Search for the cell housing the specified text and yield its [X, Y] center coordinate. 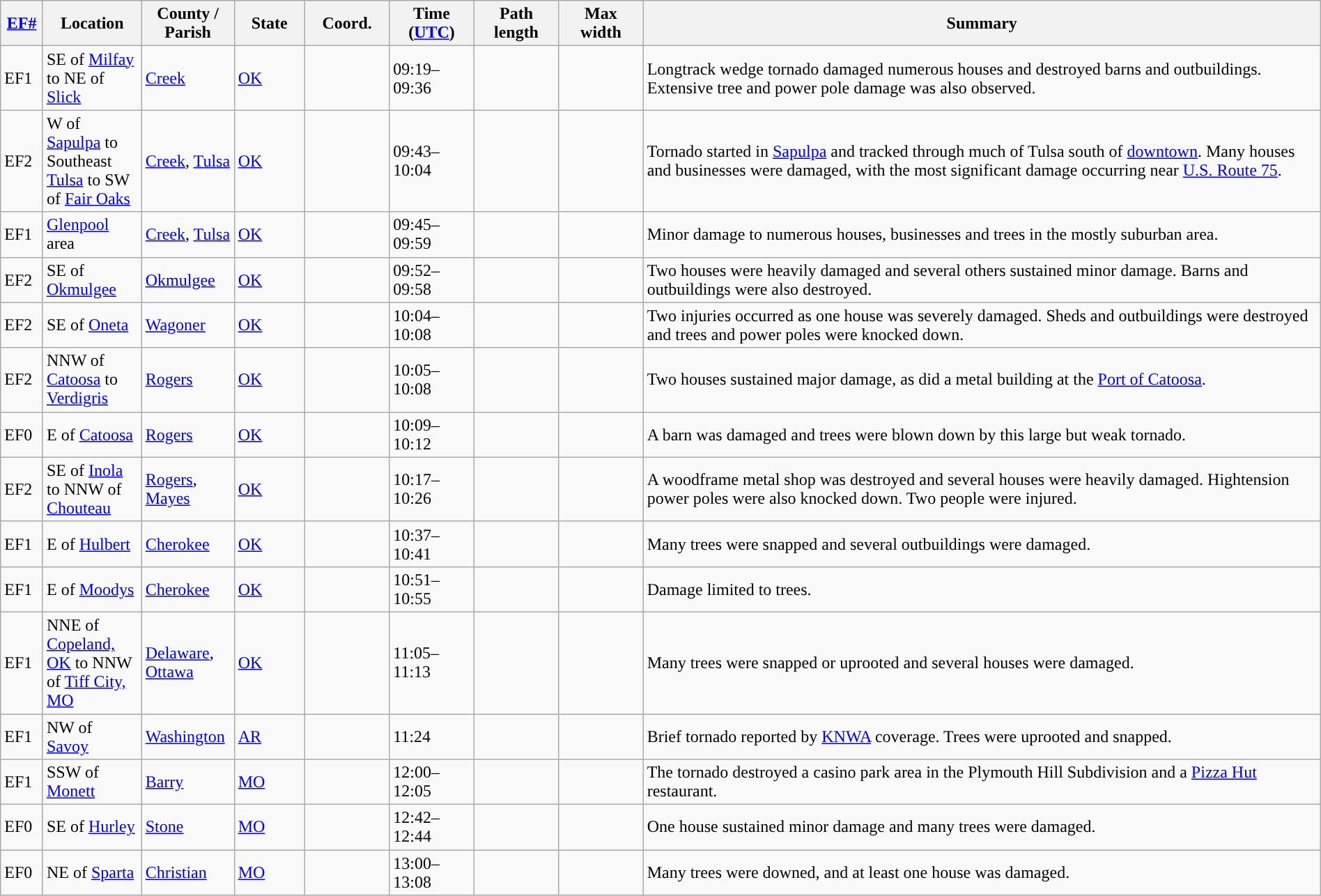
E of Hulbert [92, 543]
Many trees were snapped or uprooted and several houses were damaged. [982, 663]
Max width [601, 24]
Two injuries occurred as one house was severely damaged. Sheds and outbuildings were destroyed and trees and power poles were knocked down. [982, 325]
10:05–10:08 [432, 380]
EF# [22, 24]
Coord. [347, 24]
10:09–10:12 [432, 435]
09:52–09:58 [432, 280]
SE of Milfay to NE of Slick [92, 78]
Okmulgee [188, 280]
AR [269, 736]
SSW of Monett [92, 782]
Wagoner [188, 325]
09:43–10:04 [432, 161]
Damage limited to trees. [982, 589]
SE of Oneta [92, 325]
Rogers, Mayes [188, 489]
NE of Sparta [92, 872]
Barry [188, 782]
Washington [188, 736]
Path length [516, 24]
NNW of Catoosa to Verdigris [92, 380]
SE of Hurley [92, 828]
A barn was damaged and trees were blown down by this large but weak tornado. [982, 435]
10:51–10:55 [432, 589]
County / Parish [188, 24]
09:19–09:36 [432, 78]
Summary [982, 24]
10:04–10:08 [432, 325]
12:00–12:05 [432, 782]
SE of Inola to NNW of Chouteau [92, 489]
Many trees were snapped and several outbuildings were damaged. [982, 543]
Creek [188, 78]
09:45–09:59 [432, 234]
E of Catoosa [92, 435]
10:17–10:26 [432, 489]
Christian [188, 872]
W of Sapulpa to Southeast Tulsa to SW of Fair Oaks [92, 161]
SE of Okmulgee [92, 280]
Delaware, Ottawa [188, 663]
State [269, 24]
Time (UTC) [432, 24]
NW of Savoy [92, 736]
12:42–12:44 [432, 828]
Brief tornado reported by KNWA coverage. Trees were uprooted and snapped. [982, 736]
Stone [188, 828]
Glenpool area [92, 234]
E of Moodys [92, 589]
Location [92, 24]
Minor damage to numerous houses, businesses and trees in the mostly suburban area. [982, 234]
10:37–10:41 [432, 543]
Many trees were downed, and at least one house was damaged. [982, 872]
One house sustained minor damage and many trees were damaged. [982, 828]
11:24 [432, 736]
Two houses sustained major damage, as did a metal building at the Port of Catoosa. [982, 380]
The tornado destroyed a casino park area in the Plymouth Hill Subdivision and a Pizza Hut restaurant. [982, 782]
Two houses were heavily damaged and several others sustained minor damage. Barns and outbuildings were also destroyed. [982, 280]
Longtrack wedge tornado damaged numerous houses and destroyed barns and outbuildings. Extensive tree and power pole damage was also observed. [982, 78]
NNE of Copeland, OK to NNW of Tiff City, MO [92, 663]
11:05–11:13 [432, 663]
13:00–13:08 [432, 872]
